Output the (x, y) coordinate of the center of the cell containing the given text.  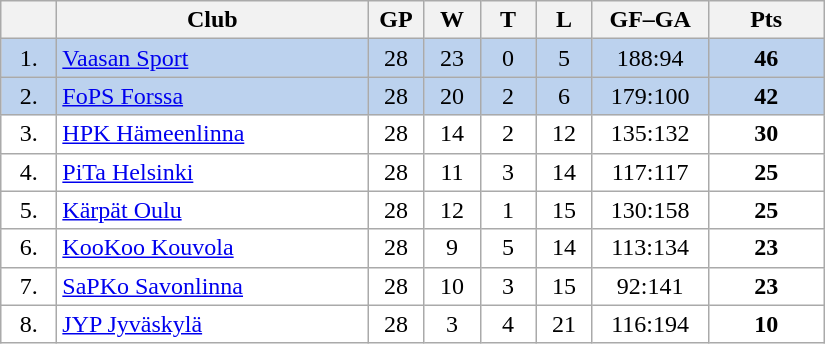
3. (29, 134)
PiTa Helsinki (212, 172)
117:117 (650, 172)
GP (396, 20)
W (452, 20)
116:194 (650, 324)
20 (452, 96)
5. (29, 210)
188:94 (650, 58)
135:132 (650, 134)
0 (508, 58)
HPK Hämeenlinna (212, 134)
Pts (766, 20)
GF–GA (650, 20)
Vaasan Sport (212, 58)
6. (29, 248)
92:141 (650, 286)
KooKoo Kouvola (212, 248)
JYP Jyväskylä (212, 324)
T (508, 20)
30 (766, 134)
113:134 (650, 248)
L (564, 20)
FoPS Forssa (212, 96)
4. (29, 172)
1 (508, 210)
42 (766, 96)
11 (452, 172)
8. (29, 324)
46 (766, 58)
Club (212, 20)
9 (452, 248)
SaPKo Savonlinna (212, 286)
4 (508, 324)
130:158 (650, 210)
7. (29, 286)
Kärpät Oulu (212, 210)
1. (29, 58)
6 (564, 96)
2. (29, 96)
21 (564, 324)
179:100 (650, 96)
